For the text-containing cell, return its midpoint in [x, y] coordinate format. 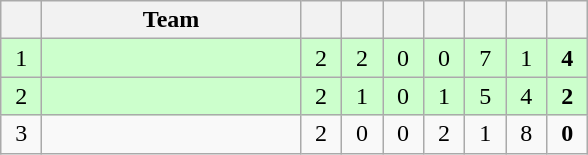
5 [486, 96]
Team [172, 20]
7 [486, 58]
3 [22, 134]
8 [526, 134]
